Extract the [X, Y] coordinate from the center of the cell holding the provided text.  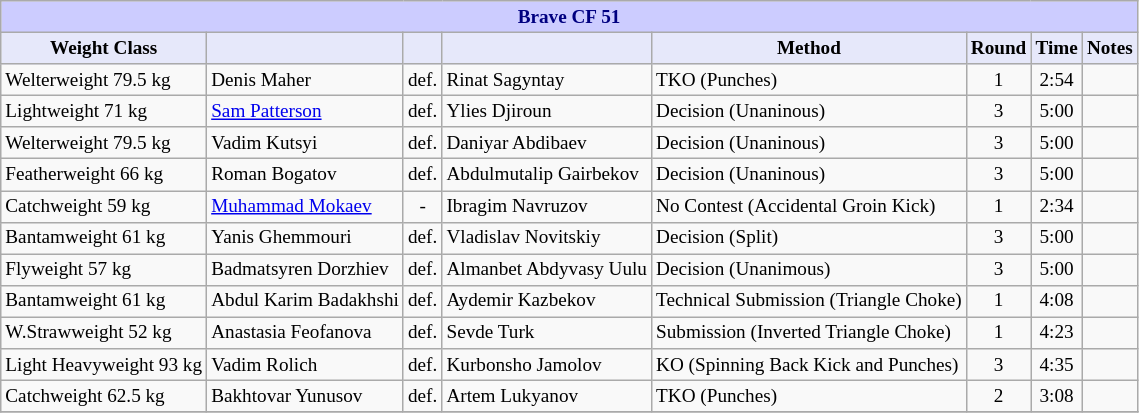
Roman Bogatov [306, 175]
Muhammad Mokaev [306, 206]
Method [810, 48]
Lightweight 71 kg [104, 111]
Denis Maher [306, 80]
Weight Class [104, 48]
Ylies Djiroun [547, 111]
Submission (Inverted Triangle Choke) [810, 333]
- [422, 206]
2 [998, 396]
Time [1056, 48]
Yanis Ghemmouri [306, 238]
Sevde Turk [547, 333]
W.Strawweight 52 kg [104, 333]
Rinat Sagyntay [547, 80]
KO (Spinning Back Kick and Punches) [810, 365]
Vadim Rolich [306, 365]
Featherweight 66 kg [104, 175]
Decision (Unanimous) [810, 270]
Daniyar Abdibaev [547, 143]
Notes [1110, 48]
Anastasia Feofanova [306, 333]
2:34 [1056, 206]
Brave CF 51 [570, 17]
Light Heavyweight 93 kg [104, 365]
4:23 [1056, 333]
2:54 [1056, 80]
4:35 [1056, 365]
4:08 [1056, 301]
Badmatsyren Dorzhiev [306, 270]
Catchweight 62.5 kg [104, 396]
Kurbonsho Jamolov [547, 365]
Decision (Split) [810, 238]
3:08 [1056, 396]
Round [998, 48]
Abdul Karim Badakhshi [306, 301]
Aydemir Kazbekov [547, 301]
Abdulmutalip Gairbekov [547, 175]
Almanbet Abdyvasy Uulu [547, 270]
Catchweight 59 kg [104, 206]
Sam Patterson [306, 111]
Flyweight 57 kg [104, 270]
Technical Submission (Triangle Choke) [810, 301]
Artem Lukyanov [547, 396]
Vadim Kutsyi [306, 143]
No Contest (Accidental Groin Kick) [810, 206]
Bakhtovar Yunusov [306, 396]
Vladislav Novitskiy [547, 238]
Ibragim Navruzov [547, 206]
